Return (X, Y) of the center of cell containing provided text 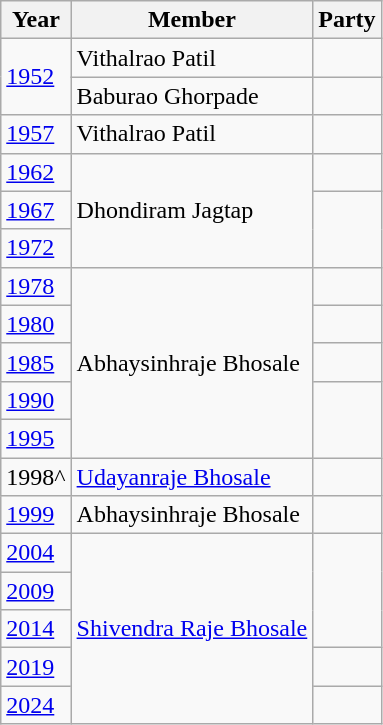
1990 (36, 400)
1952 (36, 77)
1978 (36, 286)
Member (192, 20)
Shivendra Raje Bhosale (192, 629)
2004 (36, 553)
2024 (36, 705)
1980 (36, 324)
Dhondiram Jagtap (192, 210)
1962 (36, 172)
Baburao Ghorpade (192, 96)
1972 (36, 248)
Udayanraje Bhosale (192, 477)
1985 (36, 362)
1998^ (36, 477)
Year (36, 20)
1967 (36, 210)
2014 (36, 629)
2019 (36, 667)
Party (347, 20)
1995 (36, 438)
1957 (36, 134)
1999 (36, 515)
2009 (36, 591)
